Scan for the cell matching the given text and deliver its [x, y] coordinate at center. 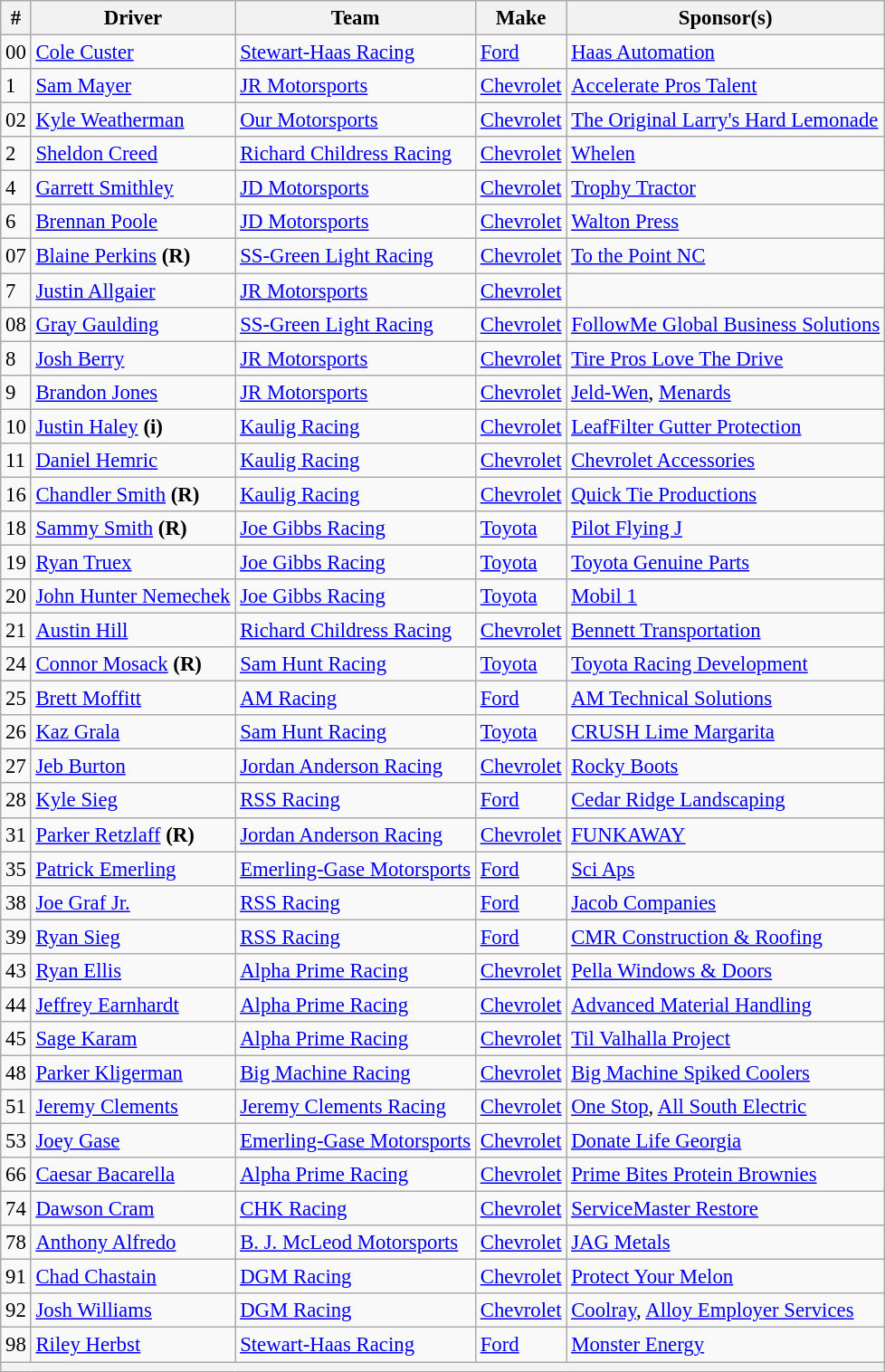
Sponsor(s) [726, 18]
Bennett Transportation [726, 631]
Blaine Perkins (R) [133, 256]
31 [16, 834]
19 [16, 562]
Haas Automation [726, 52]
Justin Haley (i) [133, 426]
11 [16, 461]
Big Machine Racing [356, 1072]
JAG Metals [726, 1243]
28 [16, 801]
Austin Hill [133, 631]
Whelen [726, 154]
00 [16, 52]
6 [16, 222]
16 [16, 494]
38 [16, 902]
B. J. McLeod Motorsports [356, 1243]
43 [16, 971]
44 [16, 1005]
Team [356, 18]
Accelerate Pros Talent [726, 86]
Kaz Grala [133, 732]
25 [16, 699]
Ryan Ellis [133, 971]
51 [16, 1107]
78 [16, 1243]
74 [16, 1209]
Tire Pros Love The Drive [726, 358]
8 [16, 358]
Donate Life Georgia [726, 1141]
Josh Berry [133, 358]
CMR Construction & Roofing [726, 937]
Pilot Flying J [726, 529]
Anthony Alfredo [133, 1243]
66 [16, 1175]
98 [16, 1345]
FollowMe Global Business Solutions [726, 324]
Jeremy Clements [133, 1107]
Coolray, Alloy Employer Services [726, 1311]
26 [16, 732]
AM Racing [356, 699]
9 [16, 392]
2 [16, 154]
Quick Tie Productions [726, 494]
AM Technical Solutions [726, 699]
27 [16, 767]
Jeld-Wen, Menards [726, 392]
LeafFilter Gutter Protection [726, 426]
Sheldon Creed [133, 154]
45 [16, 1039]
10 [16, 426]
Jeremy Clements Racing [356, 1107]
Toyota Genuine Parts [726, 562]
Monster Energy [726, 1345]
35 [16, 869]
Protect Your Melon [726, 1277]
Joe Graf Jr. [133, 902]
Chevrolet Accessories [726, 461]
Cole Custer [133, 52]
Patrick Emerling [133, 869]
Brennan Poole [133, 222]
Garrett Smithley [133, 188]
08 [16, 324]
20 [16, 596]
Cedar Ridge Landscaping [726, 801]
Prime Bites Protein Brownies [726, 1175]
Connor Mosack (R) [133, 664]
Brandon Jones [133, 392]
Riley Herbst [133, 1345]
Parker Retzlaff (R) [133, 834]
Walton Press [726, 222]
53 [16, 1141]
Ryan Sieg [133, 937]
21 [16, 631]
Daniel Hemric [133, 461]
Sammy Smith (R) [133, 529]
Kyle Weatherman [133, 120]
CHK Racing [356, 1209]
91 [16, 1277]
Big Machine Spiked Coolers [726, 1072]
CRUSH Lime Margarita [726, 732]
Chad Chastain [133, 1277]
Parker Kligerman [133, 1072]
Kyle Sieg [133, 801]
The Original Larry's Hard Lemonade [726, 120]
92 [16, 1311]
7 [16, 291]
Til Valhalla Project [726, 1039]
48 [16, 1072]
Gray Gaulding [133, 324]
ServiceMaster Restore [726, 1209]
Our Motorsports [356, 120]
Sage Karam [133, 1039]
Brett Moffitt [133, 699]
To the Point NC [726, 256]
Mobil 1 [726, 596]
Rocky Boots [726, 767]
Advanced Material Handling [726, 1005]
Pella Windows & Doors [726, 971]
Sam Mayer [133, 86]
24 [16, 664]
# [16, 18]
1 [16, 86]
Jacob Companies [726, 902]
Dawson Cram [133, 1209]
4 [16, 188]
39 [16, 937]
Justin Allgaier [133, 291]
Toyota Racing Development [726, 664]
Caesar Bacarella [133, 1175]
Trophy Tractor [726, 188]
Ryan Truex [133, 562]
Josh Williams [133, 1311]
Driver [133, 18]
Make [520, 18]
FUNKAWAY [726, 834]
07 [16, 256]
Chandler Smith (R) [133, 494]
02 [16, 120]
Jeb Burton [133, 767]
Sci Aps [726, 869]
18 [16, 529]
One Stop, All South Electric [726, 1107]
John Hunter Nemechek [133, 596]
Joey Gase [133, 1141]
Jeffrey Earnhardt [133, 1005]
